Return the (x, y) coordinate for the center point of the cell that contains the specified text.  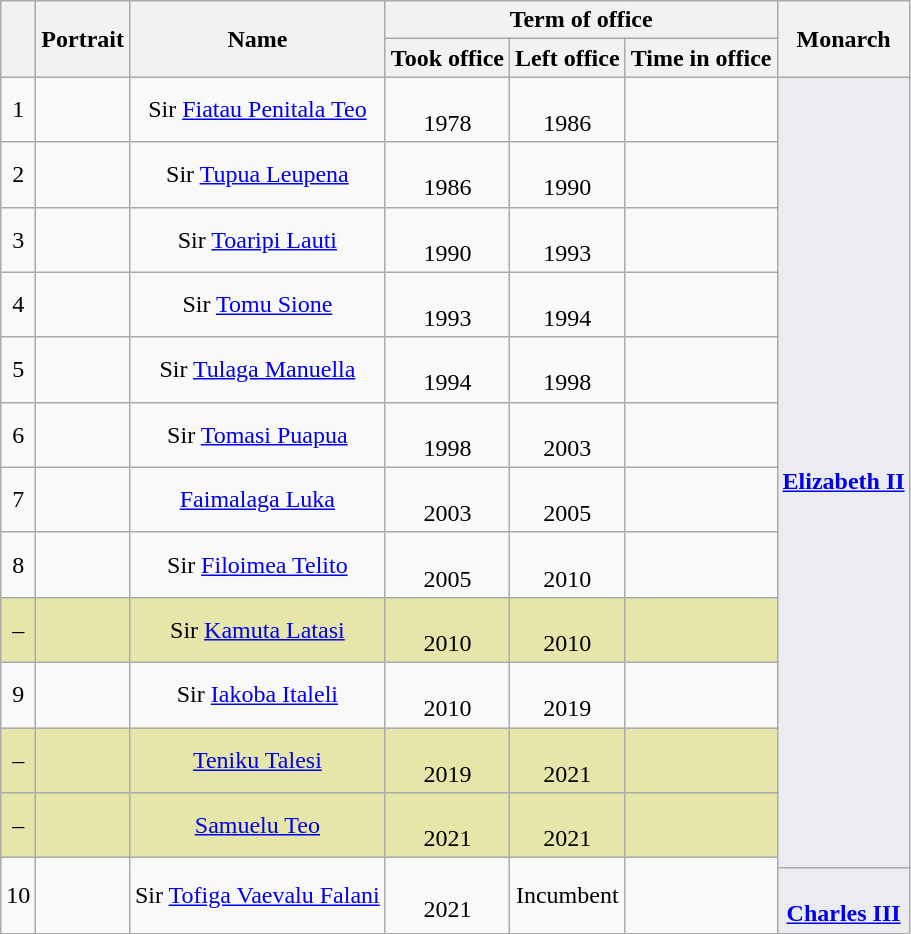
Incumbent (567, 896)
Sir Toaripi Lauti (257, 240)
7 (18, 500)
Sir Tomu Sione (257, 304)
Term of office (581, 20)
1978 (447, 110)
Sir Tofiga Vaevalu Falani (257, 896)
Sir Filoimea Telito (257, 564)
Sir Fiatau Penitala Teo (257, 110)
Teniku Talesi (257, 760)
Samuelu Teo (257, 826)
5 (18, 370)
Sir Kamuta Latasi (257, 630)
1 (18, 110)
4 (18, 304)
Left office (567, 58)
Took office (447, 58)
Faimalaga Luka (257, 500)
Sir Tomasi Puapua (257, 434)
Sir Tulaga Manuella (257, 370)
2 (18, 174)
Elizabeth II (844, 468)
Sir Iakoba Italeli (257, 694)
6 (18, 434)
Name (257, 39)
Charles III (844, 900)
3 (18, 240)
Portrait (83, 39)
Monarch (844, 39)
Sir Tupua Leupena (257, 174)
8 (18, 564)
10 (18, 896)
9 (18, 694)
Time in office (701, 58)
